Detect which cell encompasses the target text, then output its (x, y) center coordinate. 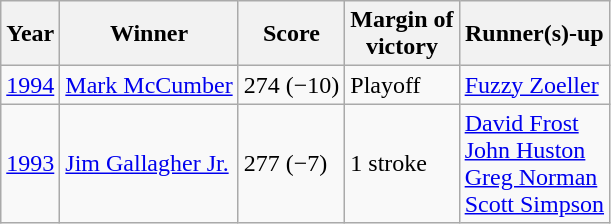
Score (292, 34)
Runner(s)-up (534, 34)
274 (−10) (292, 85)
Margin ofvictory (402, 34)
Fuzzy Zoeller (534, 85)
1993 (30, 164)
Year (30, 34)
Mark McCumber (149, 85)
Jim Gallagher Jr. (149, 164)
277 (−7) (292, 164)
Winner (149, 34)
David Frost John Huston Greg Norman Scott Simpson (534, 164)
1 stroke (402, 164)
Playoff (402, 85)
1994 (30, 85)
